Output the [x, y] coordinate of the center of the cell containing the given text.  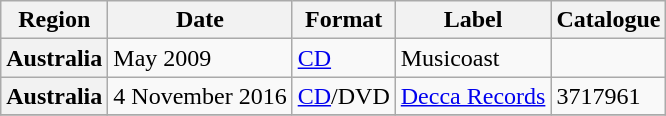
3717961 [608, 96]
4 November 2016 [200, 96]
Musicoast [473, 58]
CD/DVD [344, 96]
Catalogue [608, 20]
CD [344, 58]
Date [200, 20]
Label [473, 20]
Region [54, 20]
Format [344, 20]
Decca Records [473, 96]
May 2009 [200, 58]
